Detect which cell encompasses the target text, then output its (x, y) center coordinate. 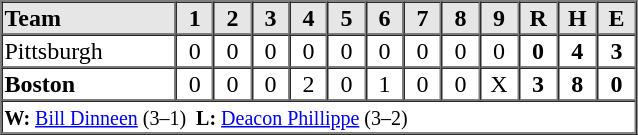
Boston (89, 84)
Pittsburgh (89, 50)
5 (347, 18)
Team (89, 18)
H (578, 18)
X (498, 84)
W: Bill Dinneen (3–1) L: Deacon Phillippe (3–2) (319, 116)
9 (498, 18)
E (616, 18)
R (538, 18)
7 (422, 18)
6 (384, 18)
